Output the (x, y) coordinate of the center of the cell containing the given text.  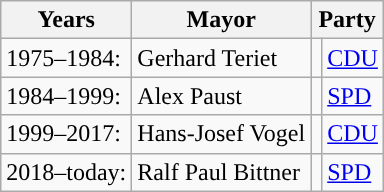
1984–1999: (66, 96)
2018–today: (66, 172)
1999–2017: (66, 134)
Ralf Paul Bittner (222, 172)
Hans-Josef Vogel (222, 134)
Gerhard Teriet (222, 58)
Years (66, 20)
Alex Paust (222, 96)
1975–1984: (66, 58)
Mayor (222, 20)
Party (348, 20)
